Provide the (x, y) coordinate of the cell's center where the given text is located.  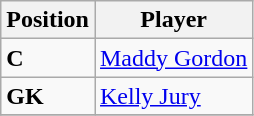
GK (48, 96)
Position (48, 20)
Maddy Gordon (173, 58)
Player (173, 20)
C (48, 58)
Kelly Jury (173, 96)
